Detect which cell encompasses the target text, then output its (x, y) center coordinate. 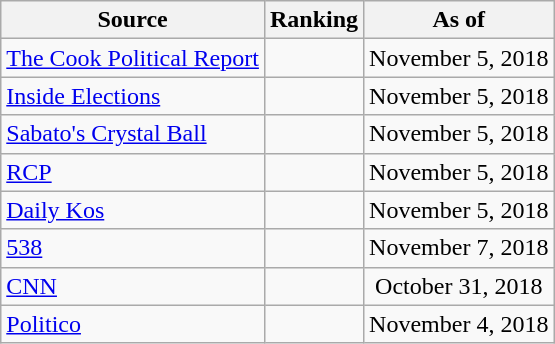
Sabato's Crystal Ball (133, 134)
As of (459, 20)
Daily Kos (133, 210)
Inside Elections (133, 96)
October 31, 2018 (459, 286)
The Cook Political Report (133, 58)
Source (133, 20)
538 (133, 248)
Ranking (314, 20)
Politico (133, 324)
RCP (133, 172)
November 4, 2018 (459, 324)
CNN (133, 286)
November 7, 2018 (459, 248)
